Detect which cell encompasses the target text, then output its [X, Y] center coordinate. 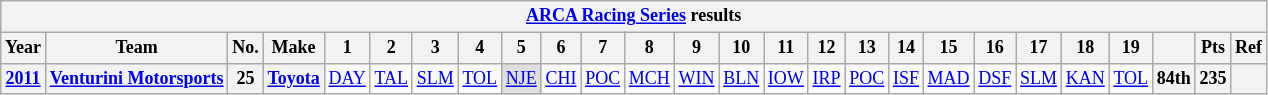
DAY [347, 78]
3 [435, 48]
Venturini Motorsports [136, 78]
25 [246, 78]
16 [995, 48]
TAL [391, 78]
MAD [948, 78]
KAN [1085, 78]
10 [742, 48]
15 [948, 48]
19 [1130, 48]
5 [521, 48]
7 [603, 48]
NJE [521, 78]
2011 [24, 78]
18 [1085, 48]
6 [561, 48]
DSF [995, 78]
8 [649, 48]
Team [136, 48]
Make [294, 48]
9 [696, 48]
CHI [561, 78]
BLN [742, 78]
14 [906, 48]
ARCA Racing Series results [634, 16]
13 [867, 48]
12 [826, 48]
WIN [696, 78]
Toyota [294, 78]
Ref [1249, 48]
IRP [826, 78]
4 [480, 48]
235 [1213, 78]
IOW [786, 78]
Pts [1213, 48]
84th [1174, 78]
17 [1039, 48]
Year [24, 48]
2 [391, 48]
ISF [906, 78]
11 [786, 48]
1 [347, 48]
No. [246, 48]
MCH [649, 78]
